For the text-containing cell, return its midpoint in (X, Y) coordinate format. 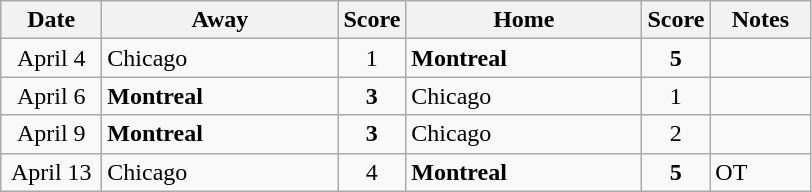
April 9 (52, 134)
Notes (760, 20)
OT (760, 172)
April 4 (52, 58)
Date (52, 20)
4 (372, 172)
April 13 (52, 172)
April 6 (52, 96)
Away (220, 20)
2 (676, 134)
Home (524, 20)
